Detect which cell encompasses the target text, then output its [X, Y] center coordinate. 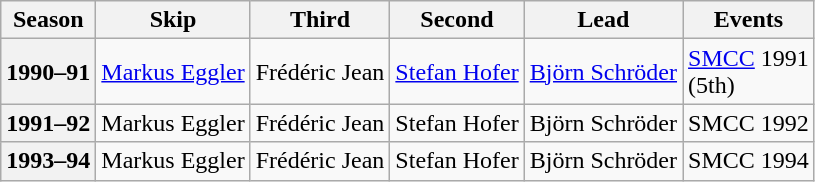
Skip [173, 20]
Events [749, 20]
1990–91 [48, 72]
1991–92 [48, 123]
Lead [603, 20]
Season [48, 20]
Third [320, 20]
SMCC 1994 [749, 161]
1993–94 [48, 161]
SMCC 1992 [749, 123]
Second [457, 20]
SMCC 1991 (5th) [749, 72]
